Identify which cell holds the provided text, then report its (x, y) central coordinate. 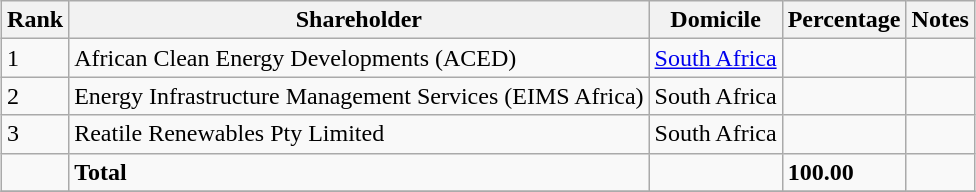
Total (359, 172)
Rank (36, 20)
Energy Infrastructure Management Services (EIMS Africa) (359, 96)
1 (36, 58)
Percentage (844, 20)
African Clean Energy Developments (ACED) (359, 58)
Shareholder (359, 20)
100.00 (844, 172)
2 (36, 96)
Domicile (716, 20)
3 (36, 134)
Notes (940, 20)
Reatile Renewables Pty Limited (359, 134)
